Scan for the cell matching the given text and deliver its (X, Y) coordinate at center. 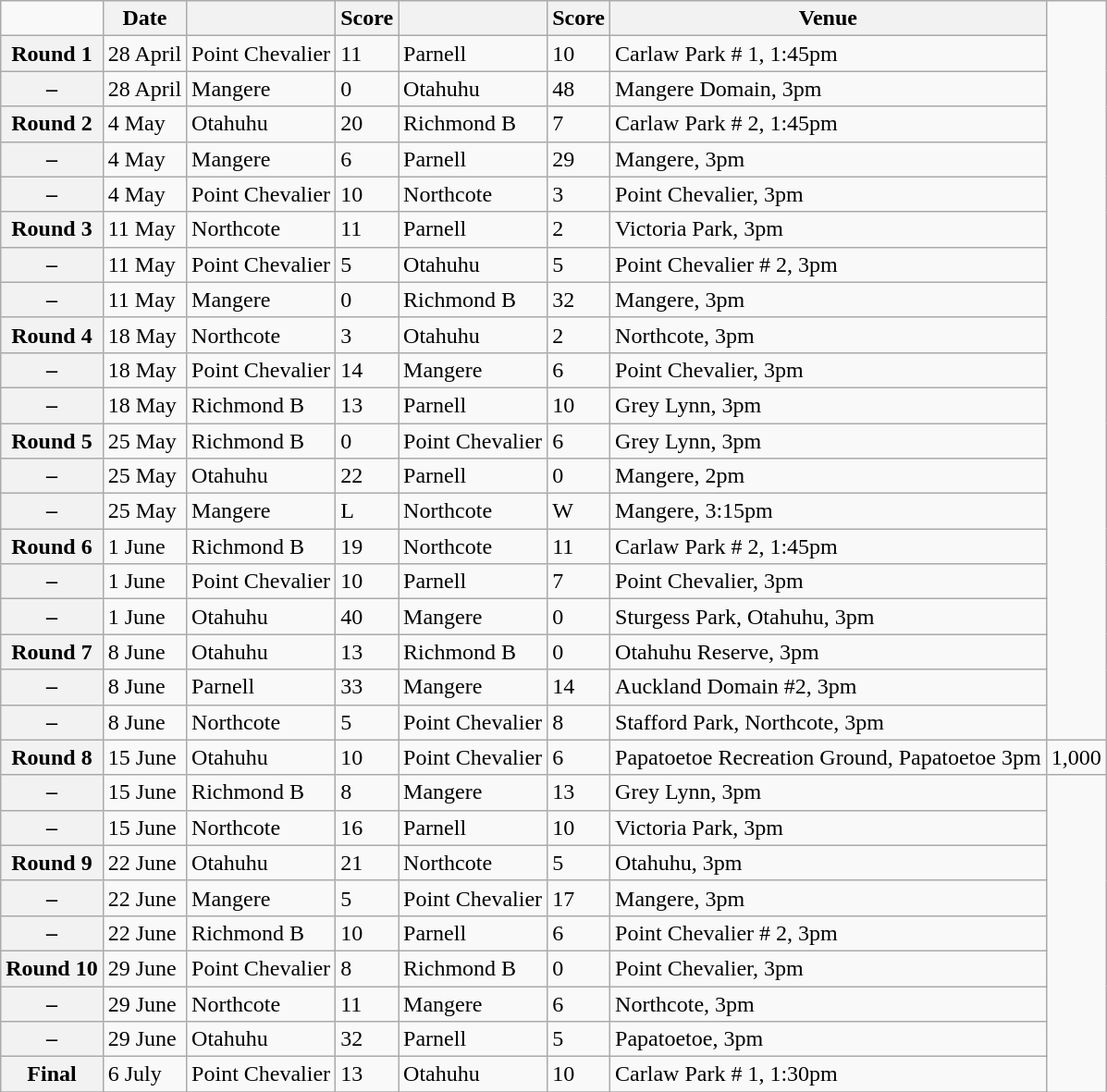
21 (367, 863)
Round 6 (52, 546)
33 (367, 687)
29 (579, 159)
19 (367, 546)
Mangere Domain, 3pm (829, 89)
L (367, 511)
22 (367, 476)
Carlaw Park # 1, 1:45pm (829, 54)
Round 2 (52, 124)
Carlaw Park # 1, 1:30pm (829, 1074)
Auckland Domain #2, 3pm (829, 687)
16 (367, 828)
Round 7 (52, 652)
Sturgess Park, Otahuhu, 3pm (829, 617)
48 (579, 89)
20 (367, 124)
Venue (829, 18)
Round 3 (52, 229)
W (579, 511)
Papatoetoe Recreation Ground, Papatoetoe 3pm (829, 757)
Stafford Park, Northcote, 3pm (829, 722)
1,000 (1076, 757)
40 (367, 617)
Papatoetoe, 3pm (829, 1039)
Round 4 (52, 335)
Round 9 (52, 863)
6 July (144, 1074)
Round 8 (52, 757)
Mangere, 2pm (829, 476)
17 (579, 898)
Final (52, 1074)
Otahuhu, 3pm (829, 863)
Date (144, 18)
Mangere, 3:15pm (829, 511)
Otahuhu Reserve, 3pm (829, 652)
Round 10 (52, 968)
Round 1 (52, 54)
Round 5 (52, 441)
